Capture the cell that displays the provided text and extract its (X, Y) central coordinate. 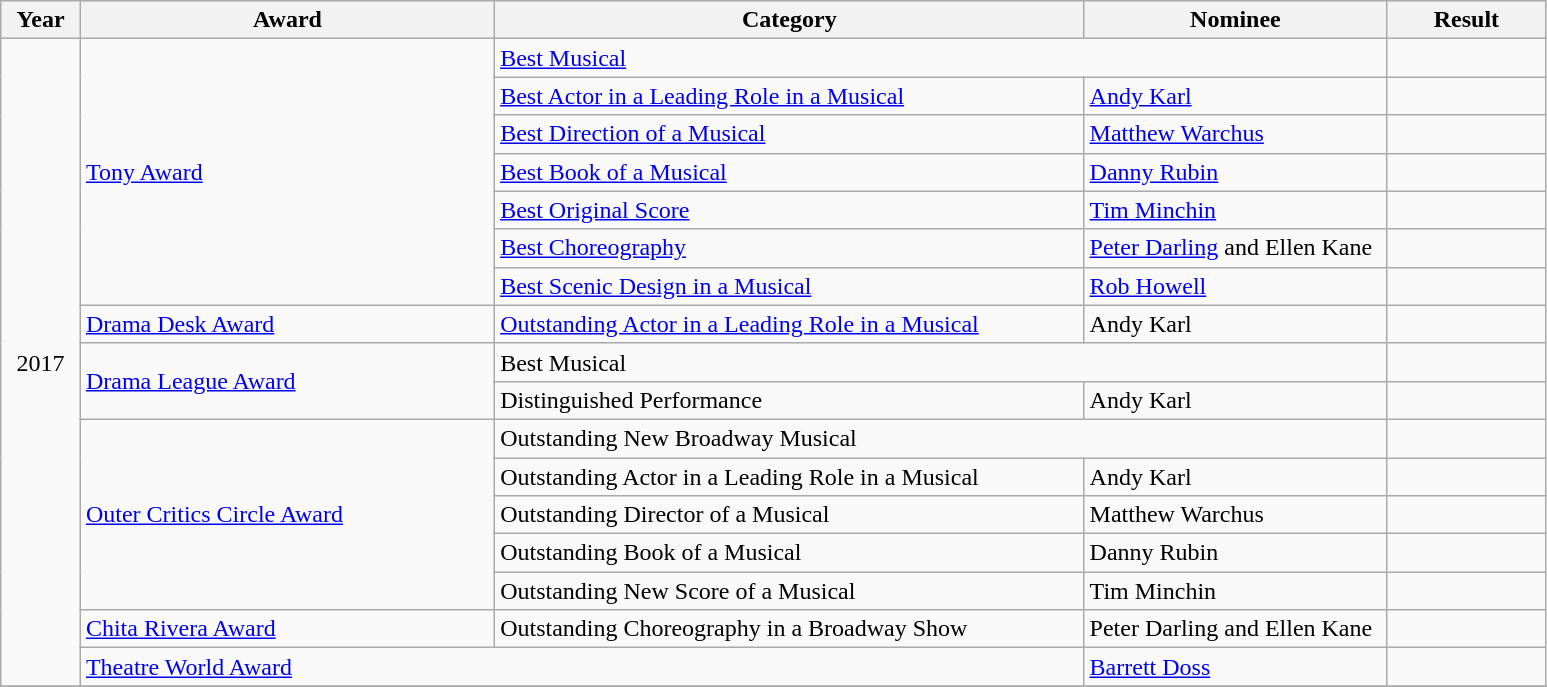
Award (287, 20)
Best Direction of a Musical (790, 134)
Category (790, 20)
Outstanding New Broadway Musical (941, 438)
Drama Desk Award (287, 324)
Barrett Doss (1236, 667)
Outstanding Book of a Musical (790, 553)
Outstanding New Score of a Musical (790, 591)
Best Original Score (790, 210)
Best Book of a Musical (790, 172)
Rob Howell (1236, 286)
Outstanding Choreography in a Broadway Show (790, 629)
Best Choreography (790, 248)
Drama League Award (287, 381)
Year (41, 20)
Result (1466, 20)
2017 (41, 362)
Nominee (1236, 20)
Chita Rivera Award (287, 629)
Distinguished Performance (790, 400)
Tony Award (287, 172)
Theatre World Award (582, 667)
Outstanding Director of a Musical (790, 515)
Best Scenic Design in a Musical (790, 286)
Best Actor in a Leading Role in a Musical (790, 96)
Outer Critics Circle Award (287, 514)
